Pinpoint the cell where the given text exists, returning its [x, y] midpoint coordinate. 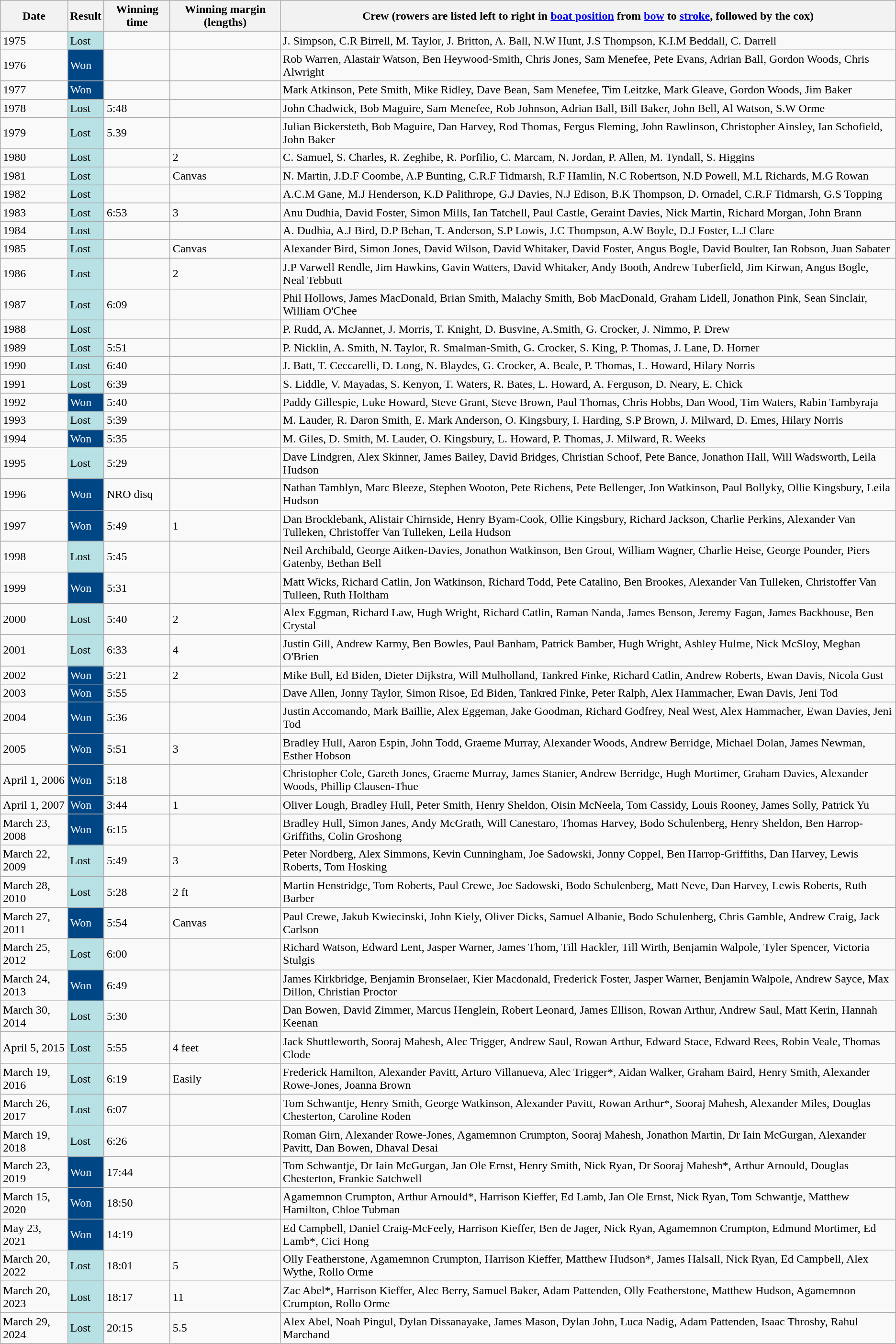
March 29, 2024 [34, 1328]
P. Rudd, A. McJannet, J. Morris, T. Knight, D. Busvine, A.Smith, G. Crocker, J. Nimmo, P. Drew [588, 329]
5:18 [137, 780]
5:36 [137, 718]
5:21 [137, 675]
Ed Campbell, Daniel Craig-McFeely, Harrison Kieffer, Ben de Jager, Nick Ryan, Agamemnon Crumpton, Edmund Mortimer, Ed Lamb*, Cici Hong [588, 1234]
March 27, 2011 [34, 923]
March 23, 2019 [34, 1172]
Jack Shuttleworth, Sooraj Mahesh, Alec Trigger, Andrew Saul, Rowan Arthur, Edward Stace, Edward Rees, Robin Veale, Thomas Clode [588, 1048]
Zac Abel*, Harrison Kieffer, Alec Berry, Samuel Baker, Adam Pattenden, Olly Featherstone, Matthew Hudson, Agamemnon Crumpton, Rollo Orme [588, 1297]
2000 [34, 619]
4 [225, 650]
March 20, 2022 [34, 1266]
March 24, 2013 [34, 985]
M. Giles, D. Smith, M. Lauder, O. Kingsbury, L. Howard, P. Thomas, J. Milward, R. Weeks [588, 439]
Agamemnon Crumpton, Arthur Arnould*, Harrison Kieffer, Ed Lamb, Jan Ole Ernst, Nick Ryan, Tom Schwantje, Matthew Hamilton, Chloe Tubman [588, 1204]
1985 [34, 248]
J.P Varwell Rendle, Jim Hawkins, Gavin Watters, David Whitaker, Andy Booth, Andrew Tuberfield, Jim Kirwan, Angus Bogle, Neal Tebbutt [588, 273]
2 ft [225, 892]
Alex Eggman, Richard Law, Hugh Wright, Richard Catlin, Raman Nanda, James Benson, Jeremy Fagan, James Backhouse, Ben Crystal [588, 619]
5.5 [225, 1328]
Easily [225, 1078]
2003 [34, 693]
Christopher Cole, Gareth Jones, Graeme Murray, James Stanier, Andrew Berridge, Hugh Mortimer, Graham Davies, Alexander Woods, Phillip Clausen-Thue [588, 780]
6:07 [137, 1110]
5:48 [137, 108]
6:39 [137, 384]
1978 [34, 108]
A. Dudhia, A.J Bird, D.P Behan, T. Anderson, S.P Lowis, J.C Thompson, A.W Boyle, D.J Foster, L.J Clare [588, 230]
1980 [34, 158]
5.39 [137, 133]
2004 [34, 718]
Roman Girn, Alexander Rowe-Jones, Agamemnon Crumpton, Sooraj Mahesh, Jonathon Martin, Dr Iain McGurgan, Alexander Pavitt, Dan Bowen, Dhaval Desai [588, 1141]
March 25, 2012 [34, 954]
Neil Archibald, George Aitken-Davies, Jonathon Watkinson, Ben Grout, William Wagner, Charlie Heise, George Pounder, Piers Gatenby, Bethan Bell [588, 556]
March 28, 2010 [34, 892]
Alexander Bird, Simon Jones, David Wilson, David Whitaker, David Foster, Angus Bogle, David Boulter, Ian Robson, Juan Sabater [588, 248]
5:35 [137, 439]
Nathan Tamblyn, Marc Bleeze, Stephen Wooton, Pete Richens, Pete Bellenger, Jon Watkinson, Paul Bollyky, Ollie Kingsbury, Leila Hudson [588, 494]
6:26 [137, 1141]
Peter Nordberg, Alex Simmons, Kevin Cunningham, Joe Sadowski, Jonny Coppel, Ben Harrop-Griffiths, Dan Harvey, Lewis Roberts, Tom Hosking [588, 861]
J. Simpson, C.R Birrell, M. Taylor, J. Britton, A. Ball, N.W Hunt, J.S Thompson, K.I.M Beddall, C. Darrell [588, 41]
April 1, 2007 [34, 805]
1979 [34, 133]
Mike Bull, Ed Biden, Dieter Dijkstra, Will Mulholland, Tankred Finke, Richard Catlin, Andrew Roberts, Ewan Davis, Nicola Gust [588, 675]
6:33 [137, 650]
1991 [34, 384]
Matt Wicks, Richard Catlin, Jon Watkinson, Richard Todd, Pete Catalino, Ben Brookes, Alexander Van Tulleken, Christoffer Van Tulleen, Ruth Holtham [588, 588]
1999 [34, 588]
March 30, 2014 [34, 1016]
6:40 [137, 366]
Mark Atkinson, Pete Smith, Mike Ridley, Dave Bean, Sam Menefee, Tim Leitzke, Mark Gleave, Gordon Woods, Jim Baker [588, 90]
Paul Crewe, Jakub Kwiecinski, John Kiely, Oliver Dicks, Samuel Albanie, Bodo Schulenberg, Chris Gamble, Andrew Craig, Jack Carlson [588, 923]
1995 [34, 463]
March 19, 2016 [34, 1078]
5:30 [137, 1016]
Dave Lindgren, Alex Skinner, James Bailey, David Bridges, Christian Schoof, Pete Bance, Jonathon Hall, Will Wadsworth, Leila Hudson [588, 463]
18:01 [137, 1266]
2005 [34, 749]
N. Martin, J.D.F Coombe, A.P Bunting, C.R.F Tidmarsh, R.F Hamlin, N.C Robertson, N.D Powell, M.L Richards, M.G Rowan [588, 176]
A.C.M Gane, M.J Henderson, K.D Palithrope, G.J Davies, N.J Edison, B.K Thompson, D. Ornadel, C.R.F Tidmarsh, G.S Topping [588, 194]
Olly Featherstone, Agamemnon Crumpton, Harrison Kieffer, Matthew Hudson*, James Halsall, Nick Ryan, Ed Campbell, Alex Wythe, Rollo Orme [588, 1266]
6:15 [137, 829]
Tom Schwantje, Dr Iain McGurgan, Jan Ole Ernst, Henry Smith, Nick Ryan, Dr Sooraj Mahesh*, Arthur Arnould, Douglas Chesterton, Frankie Satchwell [588, 1172]
March 15, 2020 [34, 1204]
J. Batt, T. Ceccarelli, D. Long, N. Blaydes, G. Crocker, A. Beale, P. Thomas, L. Howard, Hilary Norris [588, 366]
Alex Abel, Noah Pingul, Dylan Dissanayake, James Mason, Dylan John, Luca Nadig, Adam Pattenden, Isaac Throsby, Rahul Marchand [588, 1328]
May 23, 2021 [34, 1234]
5:45 [137, 556]
Date [34, 16]
S. Liddle, V. Mayadas, S. Kenyon, T. Waters, R. Bates, L. Howard, A. Ferguson, D. Neary, E. Chick [588, 384]
Rob Warren, Alastair Watson, Ben Heywood-Smith, Chris Jones, Sam Menefee, Pete Evans, Adrian Ball, Gordon Woods, Chris Alwright [588, 65]
John Chadwick, Bob Maguire, Sam Menefee, Rob Johnson, Adrian Ball, Bill Baker, John Bell, Al Watson, S.W Orme [588, 108]
P. Nicklin, A. Smith, N. Taylor, R. Smalman-Smith, G. Crocker, S. King, P. Thomas, J. Lane, D. Horner [588, 348]
1988 [34, 329]
Bradley Hull, Simon Janes, Andy McGrath, Will Canestaro, Thomas Harvey, Bodo Schulenberg, Henry Sheldon, Ben Harrop-Griffiths, Colin Groshong [588, 829]
1996 [34, 494]
Result [86, 16]
April 5, 2015 [34, 1048]
3:44 [137, 805]
Anu Dudhia, David Foster, Simon Mills, Ian Tatchell, Paul Castle, Geraint Davies, Nick Martin, Richard Morgan, John Brann [588, 212]
March 19, 2018 [34, 1141]
Dave Allen, Jonny Taylor, Simon Risoe, Ed Biden, Tankred Finke, Peter Ralph, Alex Hammacher, Ewan Davis, Jeni Tod [588, 693]
1982 [34, 194]
6:53 [137, 212]
April 1, 2006 [34, 780]
1993 [34, 420]
March 20, 2023 [34, 1297]
1984 [34, 230]
1976 [34, 65]
2002 [34, 675]
March 22, 2009 [34, 861]
Richard Watson, Edward Lent, Jasper Warner, James Thom, Till Hackler, Till Wirth, Benjamin Walpole, Tyler Spencer, Victoria Stulgis [588, 954]
20:15 [137, 1328]
6:00 [137, 954]
March 23, 2008 [34, 829]
4 feet [225, 1048]
1989 [34, 348]
Tom Schwantje, Henry Smith, George Watkinson, Alexander Pavitt, Rowan Arthur*, Sooraj Mahesh, Alexander Miles, Douglas Chesterton, Caroline Roden [588, 1110]
James Kirkbridge, Benjamin Bronselaer, Kier Macdonald, Frederick Foster, Jasper Warner, Benjamin Walpole, Andrew Sayce, Max Dillon, Christian Proctor [588, 985]
M. Lauder, R. Daron Smith, E. Mark Anderson, O. Kingsbury, I. Harding, S.P Brown, J. Milward, D. Emes, Hilary Norris [588, 420]
5 [225, 1266]
1986 [34, 273]
1983 [34, 212]
1998 [34, 556]
18:50 [137, 1204]
5:54 [137, 923]
5:39 [137, 420]
1977 [34, 90]
1987 [34, 305]
1990 [34, 366]
5:28 [137, 892]
Phil Hollows, James MacDonald, Brian Smith, Malachy Smith, Bob MacDonald, Graham Lidell, Jonathon Pink, Sean Sinclair, William O'Chee [588, 305]
5:29 [137, 463]
6:49 [137, 985]
Oliver Lough, Bradley Hull, Peter Smith, Henry Sheldon, Oisin McNeela, Tom Cassidy, Louis Rooney, James Solly, Patrick Yu [588, 805]
11 [225, 1297]
Paddy Gillespie, Luke Howard, Steve Grant, Steve Brown, Paul Thomas, Chris Hobbs, Dan Wood, Tim Waters, Rabin Tambyraja [588, 402]
Martin Henstridge, Tom Roberts, Paul Crewe, Joe Sadowski, Bodo Schulenberg, Matt Neve, Dan Harvey, Lewis Roberts, Ruth Barber [588, 892]
Winning time [137, 16]
2001 [34, 650]
1997 [34, 526]
17:44 [137, 1172]
1975 [34, 41]
1994 [34, 439]
C. Samuel, S. Charles, R. Zeghibe, R. Porfilio, C. Marcam, N. Jordan, P. Allen, M. Tyndall, S. Higgins [588, 158]
1992 [34, 402]
Dan Bowen, David Zimmer, Marcus Henglein, Robert Leonard, James Ellison, Rowan Arthur, Andrew Saul, Matt Kerin, Hannah Keenan [588, 1016]
14:19 [137, 1234]
5:31 [137, 588]
1981 [34, 176]
Crew (rowers are listed left to right in boat position from bow to stroke, followed by the cox) [588, 16]
Winning margin (lengths) [225, 16]
18:17 [137, 1297]
March 26, 2017 [34, 1110]
NRO disq [137, 494]
Justin Gill, Andrew Karmy, Ben Bowles, Paul Banham, Patrick Bamber, Hugh Wright, Ashley Hulme, Nick McSloy, Meghan O'Brien [588, 650]
Justin Accomando, Mark Baillie, Alex Eggeman, Jake Goodman, Richard Godfrey, Neal West, Alex Hammacher, Ewan Davies, Jeni Tod [588, 718]
6:09 [137, 305]
Bradley Hull, Aaron Espin, John Todd, Graeme Murray, Alexander Woods, Andrew Berridge, Michael Dolan, James Newman, Esther Hobson [588, 749]
6:19 [137, 1078]
Frederick Hamilton, Alexander Pavitt, Arturo Villanueva, Alec Trigger*, Aidan Walker, Graham Baird, Henry Smith, Alexander Rowe-Jones, Joanna Brown [588, 1078]
Julian Bickersteth, Bob Maguire, Dan Harvey, Rod Thomas, Fergus Fleming, John Rawlinson, Christopher Ainsley, Ian Schofield, John Baker [588, 133]
